Return the [X, Y] coordinate for the center point of the cell that contains the specified text.  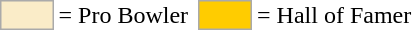
= Pro Bowler [124, 15]
